Capture the cell that displays the provided text and extract its [x, y] central coordinate. 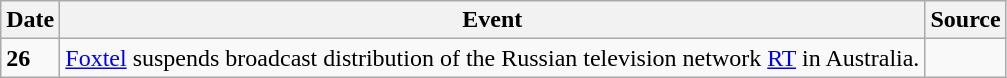
26 [30, 58]
Event [492, 20]
Source [966, 20]
Date [30, 20]
Foxtel suspends broadcast distribution of the Russian television network RT in Australia. [492, 58]
